Locate the cell with the specified text and output its [X, Y] center coordinate. 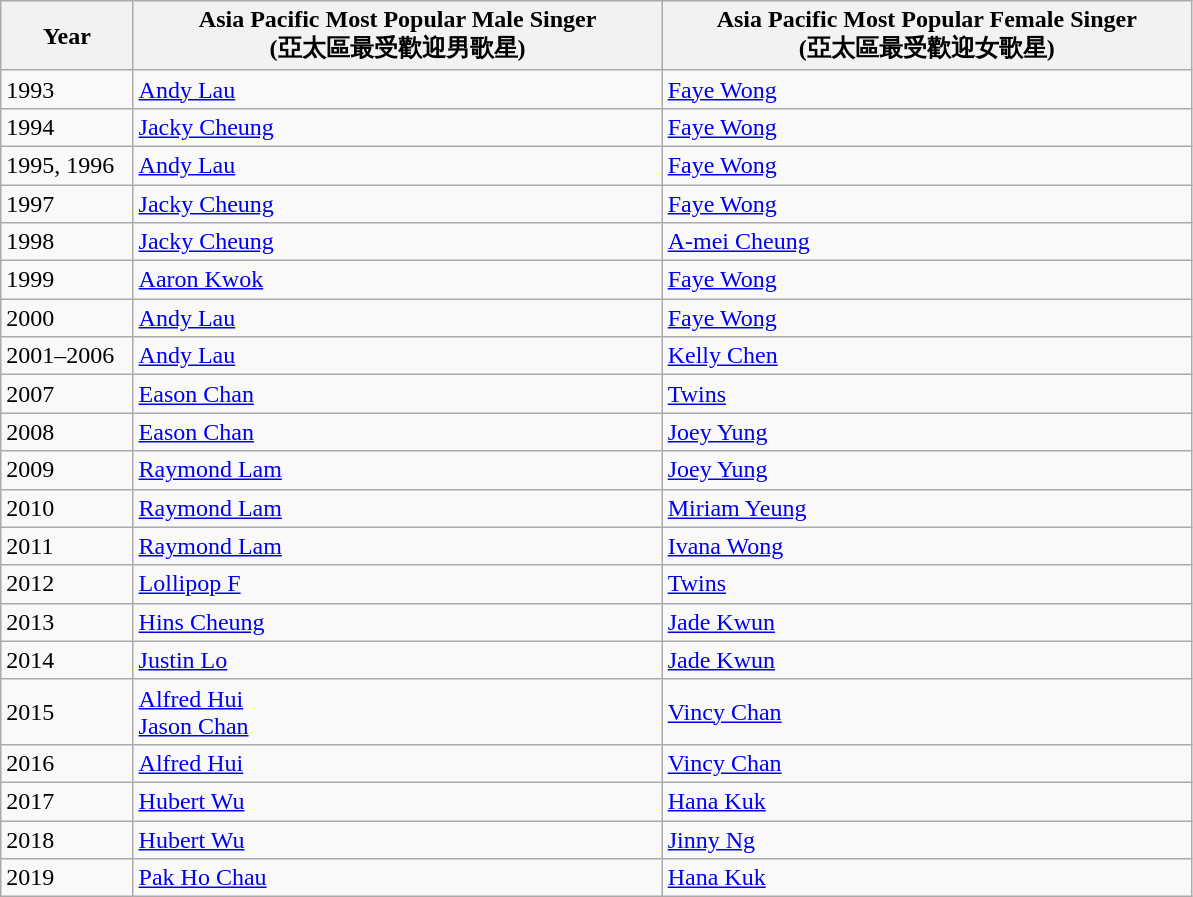
Kelly Chen [926, 356]
2000 [67, 318]
2007 [67, 394]
2001–2006 [67, 356]
1998 [67, 242]
Asia Pacific Most Popular Male Singer(亞太區最受歡迎男歌星) [398, 36]
2017 [67, 801]
2019 [67, 878]
Justin Lo [398, 660]
Ivana Wong [926, 546]
2013 [67, 622]
1995, 1996 [67, 165]
2008 [67, 432]
Alfred HuiJason Chan [398, 712]
2016 [67, 763]
Year [67, 36]
Aaron Kwok [398, 280]
Jinny Ng [926, 839]
1999 [67, 280]
Pak Ho Chau [398, 878]
1993 [67, 89]
1997 [67, 203]
2018 [67, 839]
2012 [67, 584]
A-mei Cheung [926, 242]
1994 [67, 127]
Asia Pacific Most Popular Female Singer(亞太區最受歡迎女歌星) [926, 36]
Hins Cheung [398, 622]
Alfred Hui [398, 763]
2010 [67, 508]
2015 [67, 712]
2014 [67, 660]
Miriam Yeung [926, 508]
Lollipop F [398, 584]
2009 [67, 470]
2011 [67, 546]
